Extract the [x, y] coordinate from the center of the cell holding the provided text.  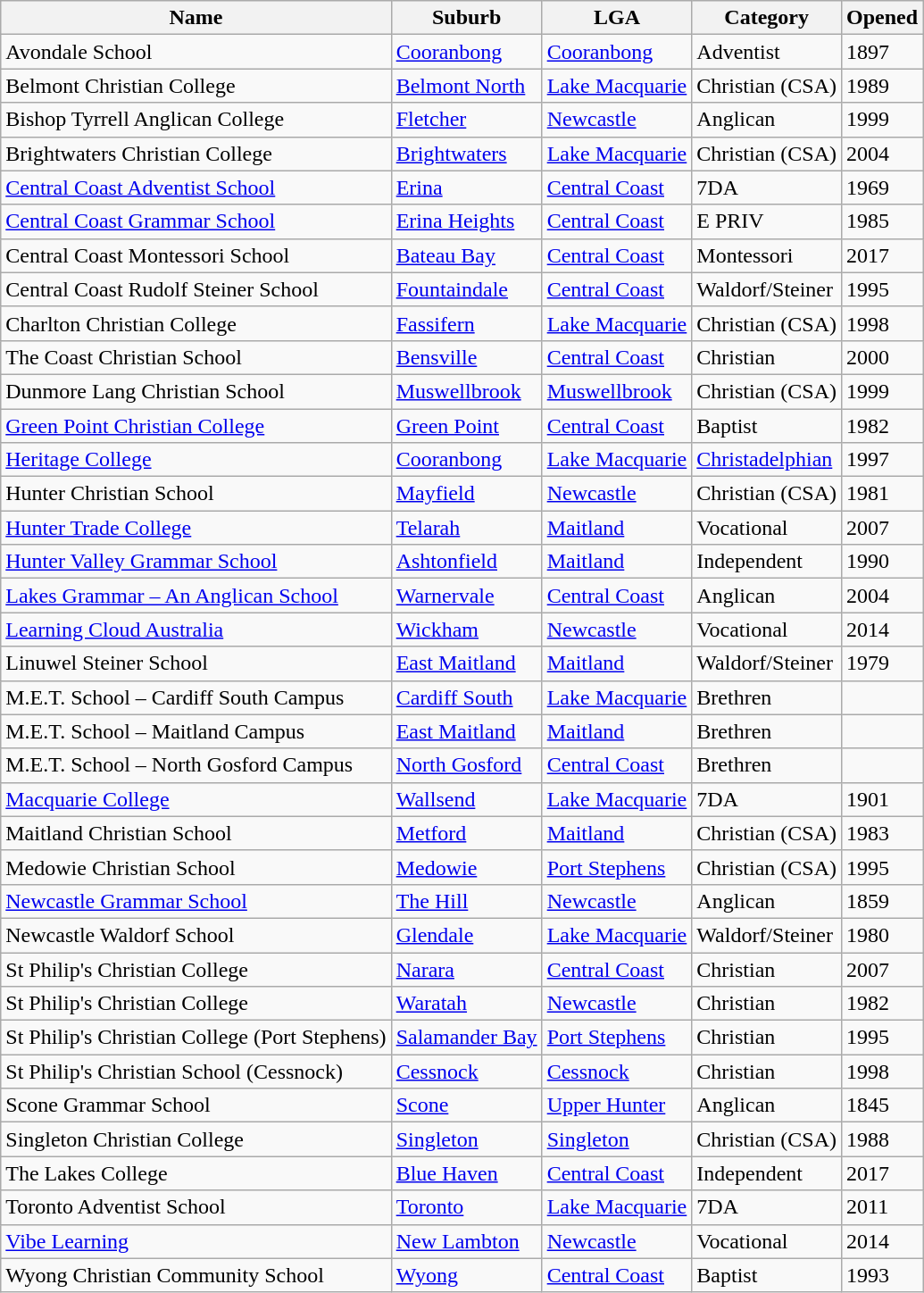
The Lakes College [196, 1173]
Hunter Trade College [196, 528]
Wickham [466, 630]
1897 [882, 52]
Scone [466, 1105]
Toronto Adventist School [196, 1207]
The Coast Christian School [196, 357]
Erina [466, 188]
Scone Grammar School [196, 1105]
North Gosford [466, 765]
New Lambton [466, 1241]
Metford [466, 833]
Upper Hunter [617, 1105]
Charlton Christian College [196, 323]
Green Point Christian College [196, 426]
Suburb [466, 18]
Warnervale [466, 596]
Green Point [466, 426]
1981 [882, 494]
Brightwaters [466, 154]
Bateau Bay [466, 255]
Toronto [466, 1207]
Waratah [466, 1004]
Central Coast Grammar School [196, 221]
Avondale School [196, 52]
Dunmore Lang Christian School [196, 391]
1969 [882, 188]
2000 [882, 357]
E PRIV [767, 221]
Hunter Christian School [196, 494]
Montessori [767, 255]
Ashtonfield [466, 562]
Lakes Grammar – An Anglican School [196, 596]
Narara [466, 969]
Category [767, 18]
Central Coast Montessori School [196, 255]
Salamander Bay [466, 1038]
1985 [882, 221]
1997 [882, 460]
Telarah [466, 528]
Vibe Learning [196, 1241]
Central Coast Rudolf Steiner School [196, 289]
M.E.T. School – Maitland Campus [196, 731]
Fountaindale [466, 289]
1990 [882, 562]
The Hill [466, 901]
1980 [882, 935]
1979 [882, 663]
2011 [882, 1207]
Blue Haven [466, 1173]
Maitland Christian School [196, 833]
Cardiff South [466, 697]
Wyong Christian Community School [196, 1275]
Learning Cloud Australia [196, 630]
Newcastle Waldorf School [196, 935]
Heritage College [196, 460]
Bensville [466, 357]
Fassifern [466, 323]
1993 [882, 1275]
M.E.T. School – North Gosford Campus [196, 765]
Belmont Christian College [196, 86]
Opened [882, 18]
Name [196, 18]
Bishop Tyrrell Anglican College [196, 120]
Brightwaters Christian College [196, 154]
1988 [882, 1139]
St Philip's Christian School (Cessnock) [196, 1072]
1989 [882, 86]
Wyong [466, 1275]
Fletcher [466, 120]
Wallsend [466, 799]
Erina Heights [466, 221]
Linuwel Steiner School [196, 663]
LGA [617, 18]
1901 [882, 799]
1859 [882, 901]
Central Coast Adventist School [196, 188]
Newcastle Grammar School [196, 901]
Adventist [767, 52]
Belmont North [466, 86]
Medowie Christian School [196, 867]
1983 [882, 833]
M.E.T. School – Cardiff South Campus [196, 697]
Medowie [466, 867]
1845 [882, 1105]
St Philip's Christian College (Port Stephens) [196, 1038]
Christadelphian [767, 460]
Mayfield [466, 494]
Singleton Christian College [196, 1139]
Macquarie College [196, 799]
Glendale [466, 935]
Hunter Valley Grammar School [196, 562]
